Output the [x, y] coordinate of the center of the cell containing the given text.  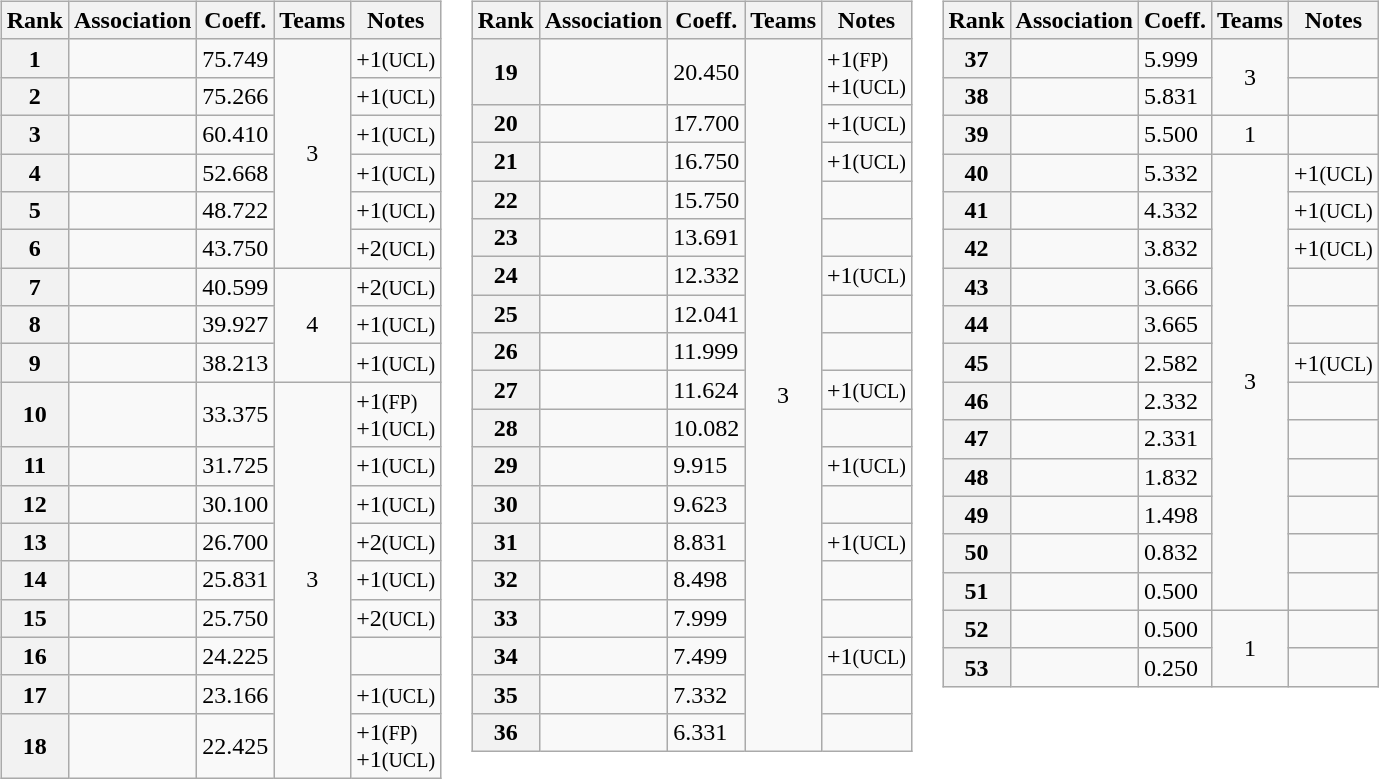
3.832 [1174, 249]
2.582 [1174, 363]
20 [506, 123]
14 [34, 580]
39.927 [236, 325]
37 [976, 58]
75.266 [236, 96]
43.750 [236, 249]
36 [506, 732]
18 [34, 746]
20.450 [706, 72]
11.624 [706, 390]
10 [34, 414]
33.375 [236, 414]
6 [34, 249]
11 [34, 466]
23.166 [236, 694]
44 [976, 325]
7.332 [706, 694]
35 [506, 694]
5.999 [1174, 58]
5.332 [1174, 173]
33 [506, 618]
9.915 [706, 466]
39 [976, 134]
24 [506, 276]
42 [976, 249]
15 [34, 618]
8.831 [706, 542]
25.831 [236, 580]
12.332 [706, 276]
53 [976, 667]
26.700 [236, 542]
19 [506, 72]
31.725 [236, 466]
38 [976, 96]
3.665 [1174, 325]
40.599 [236, 287]
45 [976, 363]
43 [976, 287]
46 [976, 401]
1.498 [1174, 515]
48.722 [236, 211]
21 [506, 161]
51 [976, 591]
2.332 [1174, 401]
12.041 [706, 314]
50 [976, 553]
28 [506, 428]
52 [976, 629]
41 [976, 211]
60.410 [236, 134]
26 [506, 352]
17.700 [706, 123]
27 [506, 390]
5 [34, 211]
8 [34, 325]
22.425 [236, 746]
32 [506, 580]
17 [34, 694]
9.623 [706, 504]
34 [506, 656]
6.331 [706, 732]
3.666 [1174, 287]
24.225 [236, 656]
16 [34, 656]
49 [976, 515]
2.331 [1174, 439]
11.999 [706, 352]
9 [34, 363]
40 [976, 173]
25 [506, 314]
31 [506, 542]
52.668 [236, 173]
7.999 [706, 618]
4.332 [1174, 211]
1.832 [1174, 477]
38.213 [236, 363]
22 [506, 199]
5.831 [1174, 96]
2 [34, 96]
7 [34, 287]
30 [506, 504]
29 [506, 466]
8.498 [706, 580]
0.832 [1174, 553]
7.499 [706, 656]
13.691 [706, 238]
30.100 [236, 504]
5.500 [1174, 134]
15.750 [706, 199]
75.749 [236, 58]
25.750 [236, 618]
16.750 [706, 161]
23 [506, 238]
47 [976, 439]
12 [34, 504]
13 [34, 542]
48 [976, 477]
10.082 [706, 428]
0.250 [1174, 667]
